Extract the (x, y) coordinate from the center of the cell holding the provided text.  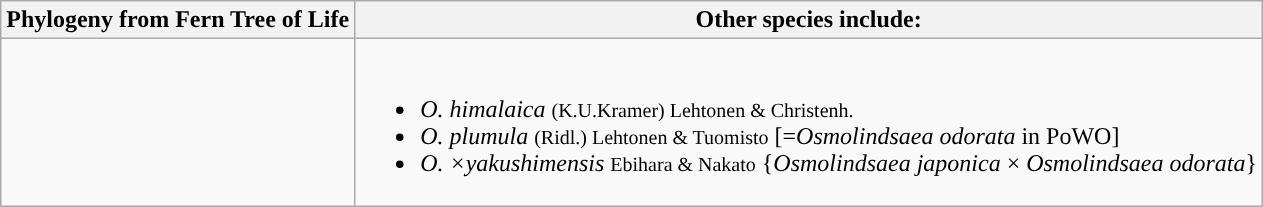
Phylogeny from Fern Tree of Life (178, 20)
Other species include: (809, 20)
